Output the (x, y) coordinate of the center of the cell containing the given text.  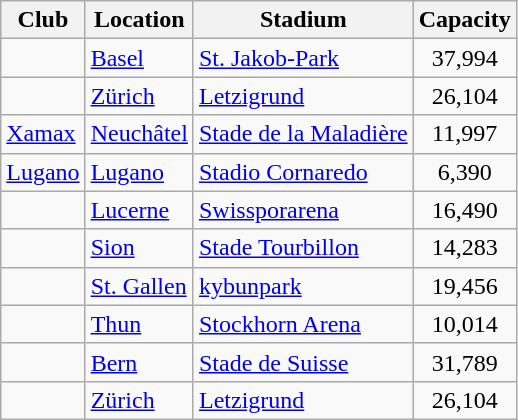
St. Jakob-Park (303, 58)
kybunpark (303, 286)
Basel (139, 58)
Bern (139, 362)
Stadio Cornaredo (303, 172)
Thun (139, 324)
11,997 (464, 134)
14,283 (464, 248)
Location (139, 20)
Neuchâtel (139, 134)
Lucerne (139, 210)
19,456 (464, 286)
Stadium (303, 20)
16,490 (464, 210)
Capacity (464, 20)
St. Gallen (139, 286)
Sion (139, 248)
6,390 (464, 172)
Swissporarena (303, 210)
Stade de Suisse (303, 362)
31,789 (464, 362)
10,014 (464, 324)
Stockhorn Arena (303, 324)
Stade Tourbillon (303, 248)
Xamax (43, 134)
Club (43, 20)
Stade de la Maladière (303, 134)
37,994 (464, 58)
